Determine the (X, Y) coordinate at the center of the cell enclosing the given text.  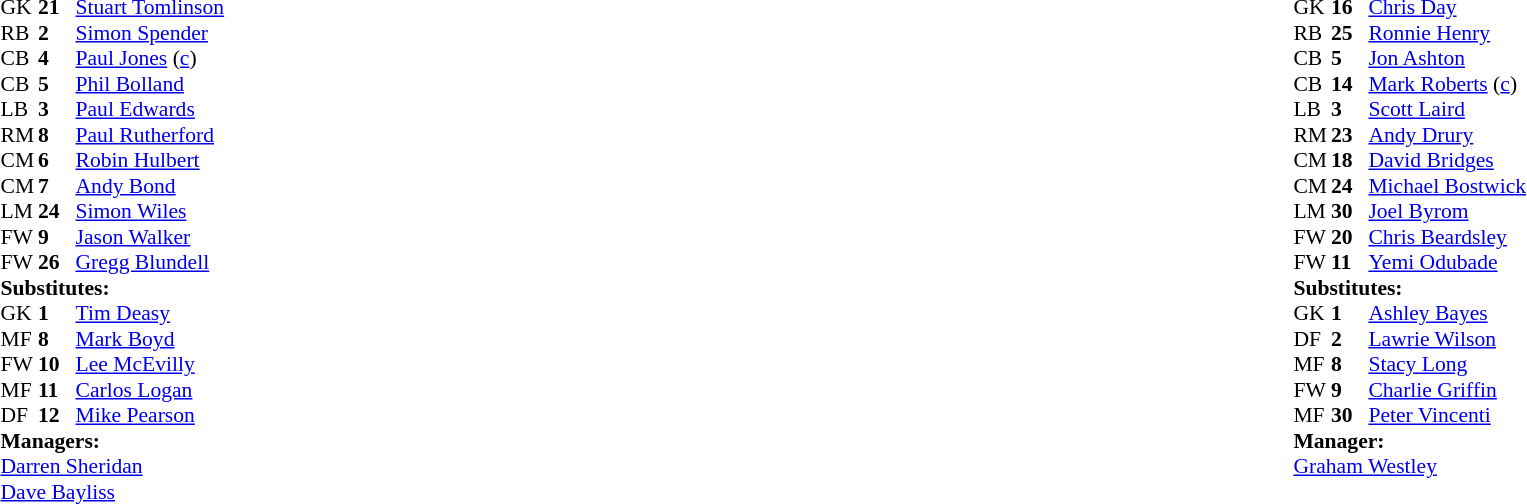
10 (57, 365)
Jon Ashton (1447, 59)
Andy Drury (1447, 135)
Yemi Odubade (1447, 263)
Peter Vincenti (1447, 415)
Ronnie Henry (1447, 33)
Chris Beardsley (1447, 237)
Mike Pearson (150, 415)
6 (57, 161)
26 (57, 263)
Graham Westley (1410, 467)
Joel Byrom (1447, 211)
20 (1350, 237)
18 (1350, 161)
Carlos Logan (150, 390)
Mark Roberts (c) (1447, 84)
Scott Laird (1447, 109)
Phil Bolland (150, 84)
25 (1350, 33)
Manager: (1410, 441)
Andy Bond (150, 186)
Paul Jones (c) (150, 59)
Managers: (112, 441)
David Bridges (1447, 161)
4 (57, 59)
Simon Spender (150, 33)
Charlie Griffin (1447, 390)
Lawrie Wilson (1447, 339)
Michael Bostwick (1447, 186)
Stacy Long (1447, 365)
Jason Walker (150, 237)
Paul Rutherford (150, 135)
14 (1350, 84)
Gregg Blundell (150, 263)
Robin Hulbert (150, 161)
Mark Boyd (150, 339)
Simon Wiles (150, 211)
Tim Deasy (150, 313)
23 (1350, 135)
Ashley Bayes (1447, 313)
Paul Edwards (150, 109)
Lee McEvilly (150, 365)
7 (57, 186)
12 (57, 415)
